Return the [x, y] coordinate for the center point of the cell that contains the specified text.  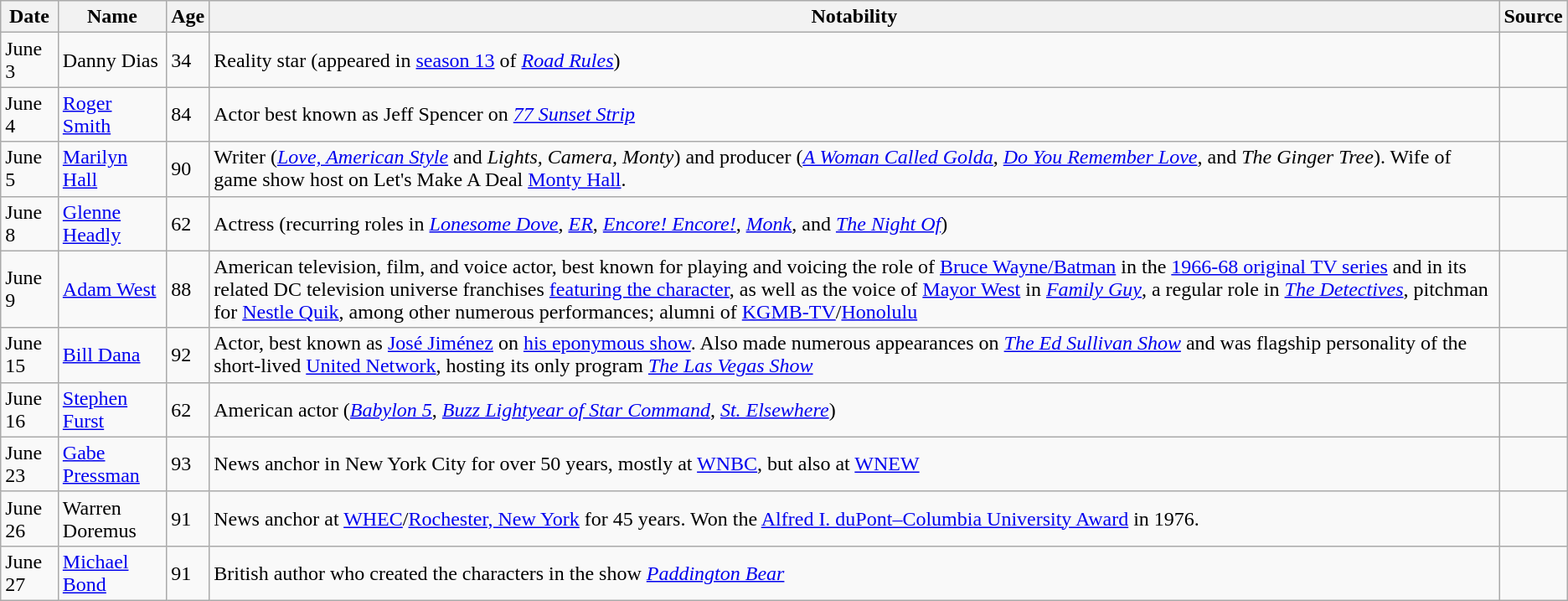
June 4 [30, 114]
June 9 [30, 289]
June 16 [30, 409]
Adam West [112, 289]
Actress (recurring roles in Lonesome Dove, ER, Encore! Encore!, Monk, and The Night Of) [854, 223]
Notability [854, 17]
Michael Bond [112, 573]
Warren Doremus [112, 518]
Source [1533, 17]
84 [188, 114]
Age [188, 17]
88 [188, 289]
Actor best known as Jeff Spencer on 77 Sunset Strip [854, 114]
90 [188, 169]
92 [188, 355]
Reality star (appeared in season 13 of Road Rules) [854, 60]
June 5 [30, 169]
Marilyn Hall [112, 169]
Roger Smith [112, 114]
93 [188, 464]
June 27 [30, 573]
Danny Dias [112, 60]
34 [188, 60]
Bill Dana [112, 355]
Stephen Furst [112, 409]
Date [30, 17]
June 8 [30, 223]
Name [112, 17]
American actor (Babylon 5, Buzz Lightyear of Star Command, St. Elsewhere) [854, 409]
Gabe Pressman [112, 464]
June 3 [30, 60]
June 26 [30, 518]
News anchor at WHEC/Rochester, New York for 45 years. Won the Alfred I. duPont–Columbia University Award in 1976. [854, 518]
British author who created the characters in the show Paddington Bear [854, 573]
June 23 [30, 464]
Glenne Headly [112, 223]
June 15 [30, 355]
News anchor in New York City for over 50 years, mostly at WNBC, but also at WNEW [854, 464]
